Return (X, Y) of the center of cell containing provided text 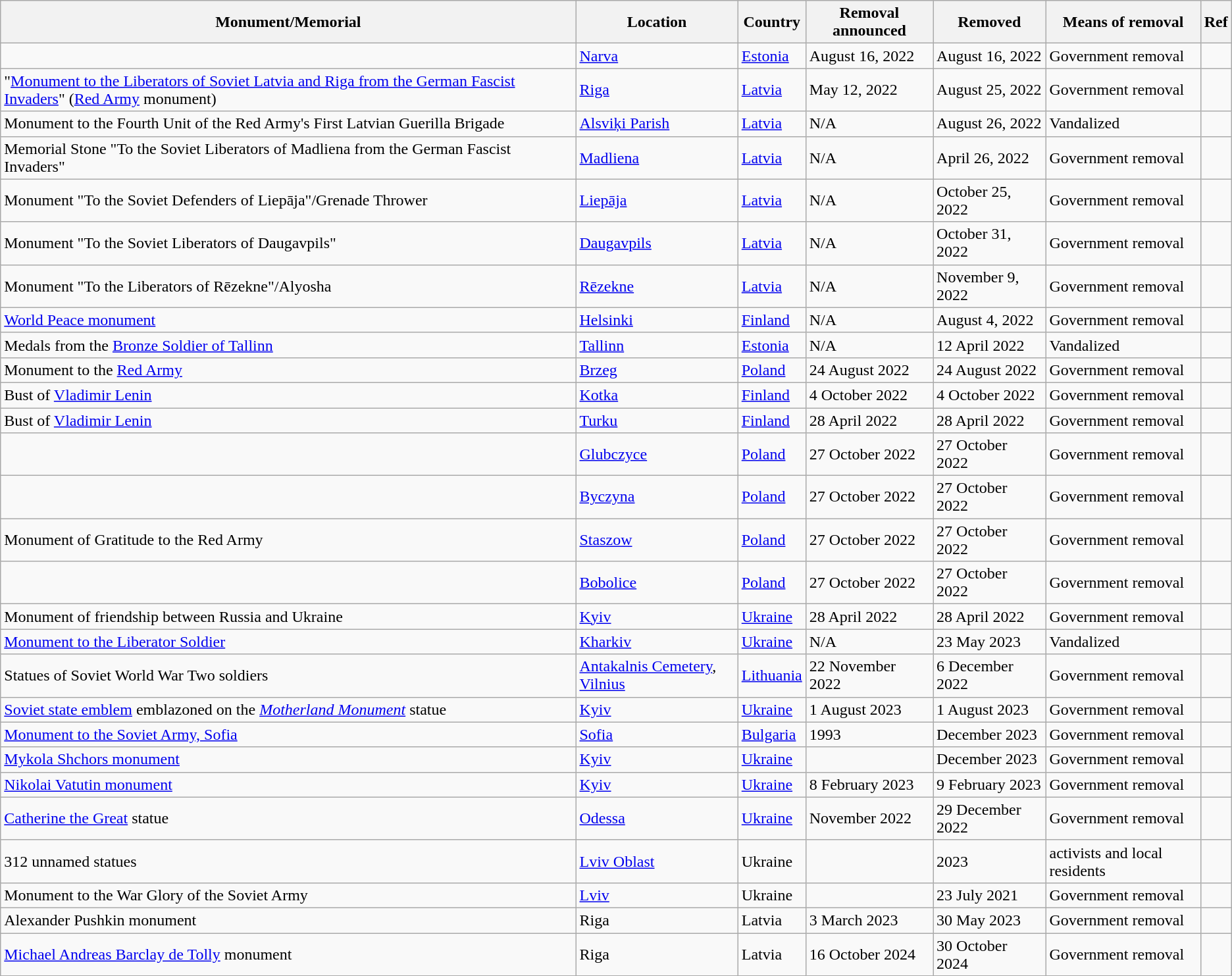
Madliena (657, 158)
Lithuania (771, 675)
9 February 2023 (990, 784)
312 unnamed statues (288, 861)
Brzeg (657, 370)
Liepāja (657, 200)
Kharkiv (657, 642)
Means of removal (1123, 22)
23 July 2021 (990, 895)
22 November 2022 (869, 675)
Memorial Stone "To the Soviet Liberators of Madliena from the German Fascist Invaders" (288, 158)
Monument "To the Soviet Liberators of Daugavpils" (288, 244)
Byczyna (657, 498)
1993 (869, 734)
Bobolice (657, 583)
Mykola Shchors monument (288, 759)
Tallinn (657, 345)
Monument to the Liberator Soldier (288, 642)
May 12, 2022 (869, 90)
Monument to the Red Army (288, 370)
Staszow (657, 540)
29 December 2022 (990, 819)
6 December 2022 (990, 675)
16 October 2024 (869, 954)
World Peace monument (288, 320)
Rēzekne (657, 286)
Monument of friendship between Russia and Ukraine (288, 617)
Antakalnis Cemetery, Vilnius (657, 675)
Monument to the Fourth Unit of the Red Army's First Latvian Guerilla Brigade (288, 124)
Ref (1216, 22)
30 October 2024 (990, 954)
Country (771, 22)
Lviv (657, 895)
Lviv Oblast (657, 861)
October 25, 2022 (990, 200)
Monument to the Soviet Army, Sofia (288, 734)
Alexander Pushkin monument (288, 920)
November 9, 2022 (990, 286)
Monument to the War Glory of the Soviet Army (288, 895)
Monument of Gratitude to the Red Army (288, 540)
Helsinki (657, 320)
Turku (657, 421)
Catherine the Great statue (288, 819)
August 4, 2022 (990, 320)
Sofia (657, 734)
Statues of Soviet World War Two soldiers (288, 675)
Odessa (657, 819)
23 May 2023 (990, 642)
Daugavpils (657, 244)
activists and local residents (1123, 861)
November 2022 (869, 819)
Medals from the Bronze Soldier of Tallinn (288, 345)
8 February 2023 (869, 784)
August 26, 2022 (990, 124)
Glubczyce (657, 454)
Location (657, 22)
Monument/Memorial (288, 22)
Monument "To the Liberators of Rēzekne"/Alyosha (288, 286)
Kotka (657, 395)
Bulgaria (771, 734)
2023 (990, 861)
Removed (990, 22)
"Monument to the Liberators of Soviet Latvia and Riga from the German Fascist Invaders" (Red Army monument) (288, 90)
Alsviķi Parish (657, 124)
April 26, 2022 (990, 158)
Soviet state emblem emblazoned on the Motherland Monument statue (288, 709)
30 May 2023 (990, 920)
October 31, 2022 (990, 244)
3 March 2023 (869, 920)
Narva (657, 56)
12 April 2022 (990, 345)
Nikolai Vatutin monument (288, 784)
Monument "To the Soviet Defenders of Liepāja"/Grenade Thrower (288, 200)
Removal announced (869, 22)
August 25, 2022 (990, 90)
Michael Andreas Barclay de Tolly monument (288, 954)
